For the text-containing cell, return its midpoint in [x, y] coordinate format. 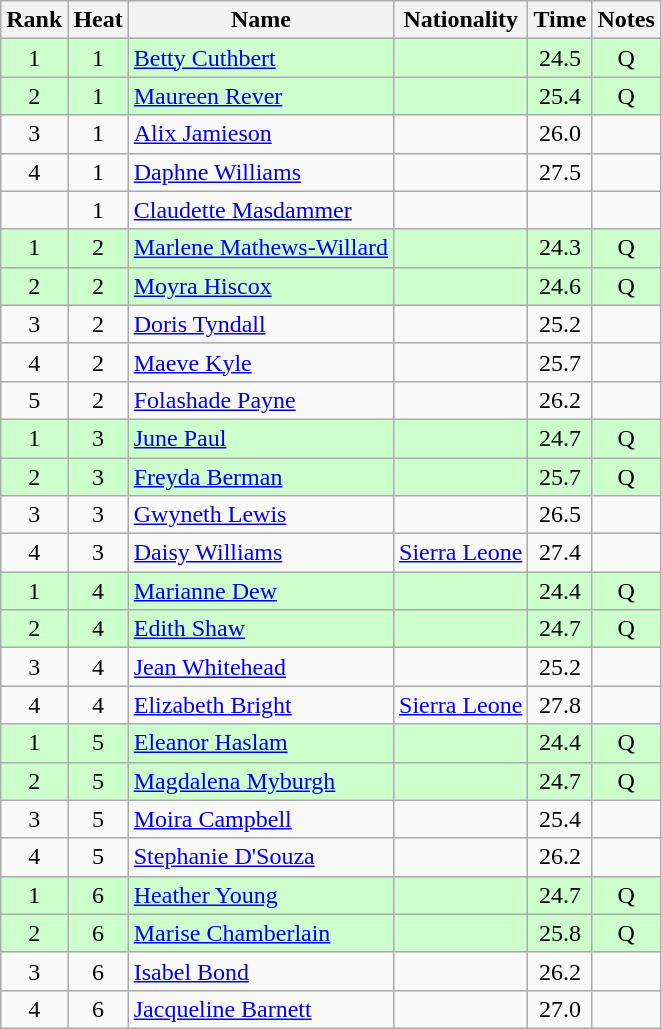
Eleanor Haslam [260, 743]
Nationality [461, 20]
Notes [626, 20]
June Paul [260, 438]
27.4 [560, 553]
27.5 [560, 172]
Betty Cuthbert [260, 58]
Elizabeth Bright [260, 705]
Gwyneth Lewis [260, 515]
Edith Shaw [260, 629]
27.0 [560, 1009]
Jacqueline Barnett [260, 1009]
Rank [34, 20]
Folashade Payne [260, 400]
25.8 [560, 933]
Marise Chamberlain [260, 933]
Marianne Dew [260, 591]
Magdalena Myburgh [260, 781]
24.6 [560, 286]
Heat [98, 20]
Alix Jamieson [260, 134]
Moyra Hiscox [260, 286]
Freyda Berman [260, 477]
27.8 [560, 705]
26.0 [560, 134]
24.5 [560, 58]
Jean Whitehead [260, 667]
Name [260, 20]
Stephanie D'Souza [260, 857]
Daphne Williams [260, 172]
Marlene Mathews-Willard [260, 248]
Claudette Masdammer [260, 210]
Maeve Kyle [260, 362]
Isabel Bond [260, 971]
Daisy Williams [260, 553]
Doris Tyndall [260, 324]
24.3 [560, 248]
Heather Young [260, 895]
Moira Campbell [260, 819]
26.5 [560, 515]
Maureen Rever [260, 96]
Time [560, 20]
